Extract the (x, y) coordinate from the center of the cell holding the provided text.  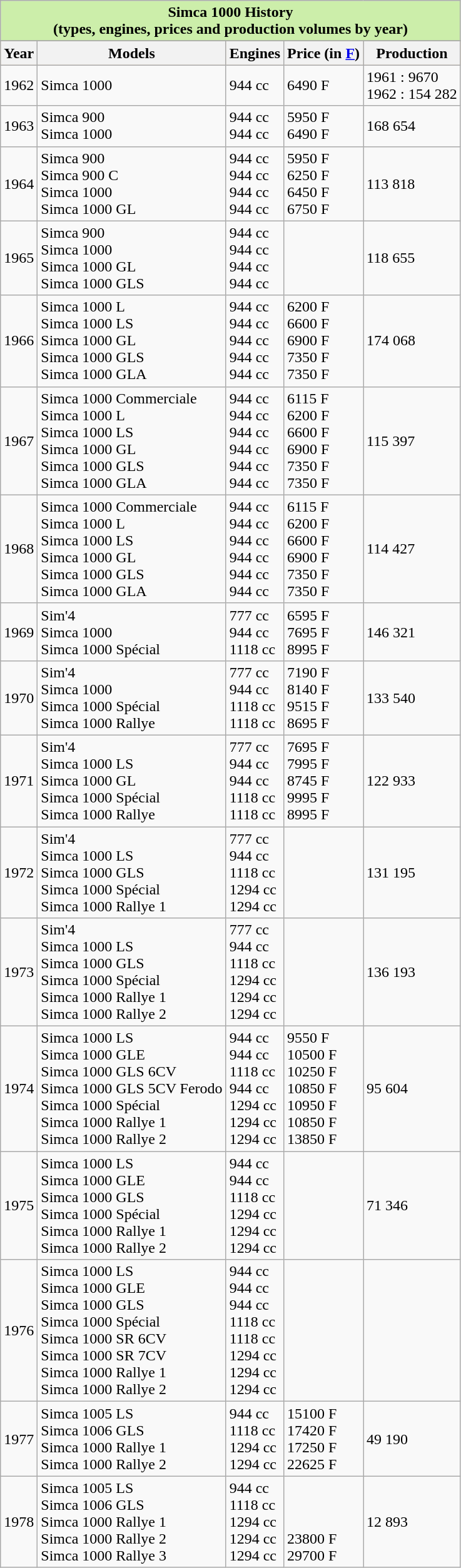
Simca 1000 LSSimca 1000 GLESimca 1000 GLSSimca 1000 SpécialSimca 1000 Rallye 1Simca 1000 Rallye 2 (131, 1206)
15100 F17420 F17250 F22625 F (324, 1439)
7695 F7995 F8745 F9995 F8995 F (324, 781)
Sim'4Simca 1000Simca 1000 SpécialSimca 1000 Rallye (131, 698)
Sim'4Simca 1000Simca 1000 Spécial (131, 632)
7190 F8140 F9515 F8695 F (324, 698)
777 cc 944 cc 1118 cc 1294 cc 1294 cc (255, 873)
9550 F10500 F10250 F10850 F10950 F10850 F13850 F (324, 1089)
Models (131, 53)
944 cc 944 cc 1118 cc 1294 cc 1294 cc 1294 cc (255, 1206)
131 195 (412, 873)
944 cc 944 cc (255, 126)
1972 (19, 873)
Simca 1000 LSimca 1000 LSSimca 1000 GLSimca 1000 GLSSimca 1000 GLA (131, 341)
115 397 (412, 440)
Sim'4Simca 1000 LSSimca 1000 GLSimca 1000 SpécialSimca 1000 Rallye (131, 781)
174 068 (412, 341)
Simca 1000 History (types, engines, prices and production volumes by year) (231, 21)
944 cc 944 cc 944 cc 1118 cc 1118 cc 1294 cc 1294 cc 1294 cc (255, 1331)
1962 (19, 85)
95 604 (412, 1089)
114 427 (412, 549)
944 cc 944 cc 1118 cc 944 cc 1294 cc 1294 cc 1294 cc (255, 1089)
1969 (19, 632)
113 818 (412, 184)
6595 F7695 F8995 F (324, 632)
12 893 (412, 1522)
777 cc 944 cc 944 cc 1118 cc 1118 cc (255, 781)
133 540 (412, 698)
1967 (19, 440)
23800 F29700 F (324, 1522)
5950 F6490 F (324, 126)
Sim'4Simca 1000 LSSimca 1000 GLSSimca 1000 SpécialSimca 1000 Rallye 1 (131, 873)
6200 F6600 F6900 F7350 F7350 F (324, 341)
1961 : 96701962 : 154 282 (412, 85)
1963 (19, 126)
777 cc 944 cc 1118 cc 1294 cc 1294 cc 1294 cc (255, 972)
944 cc 1118 cc 1294 cc 1294 cc (255, 1439)
Production (412, 53)
1976 (19, 1331)
5950 F6250 F6450 F6750 F (324, 184)
Simca 1000 LSSimca 1000 GLESimca 1000 GLSSimca 1000 SpécialSimca 1000 SR 6CVSimca 1000 SR 7CVSimca 1000 Rallye 1Simca 1000 Rallye 2 (131, 1331)
Price (in F) (324, 53)
1964 (19, 184)
777 cc 944 cc 1118 cc 1118 cc (255, 698)
Simca 1000 (131, 85)
1970 (19, 698)
1965 (19, 258)
1968 (19, 549)
944 cc (255, 85)
146 321 (412, 632)
1975 (19, 1206)
118 655 (412, 258)
1971 (19, 781)
777 cc 944 cc 1118 cc (255, 632)
1974 (19, 1089)
71 346 (412, 1206)
Engines (255, 53)
49 190 (412, 1439)
Simca 1005 LSSimca 1006 GLSSimca 1000 Rallye 1Simca 1000 Rallye 2Simca 1000 Rallye 3 (131, 1522)
Year (19, 53)
944 cc 944 cc 944 cc 944 cc 944 cc (255, 341)
Simca 900Simca 1000Simca 1000 GLSimca 1000 GLS (131, 258)
Simca 900Simca 1000 (131, 126)
Simca 1005 LSSimca 1006 GLSSimca 1000 Rallye 1Simca 1000 Rallye 2 (131, 1439)
944 cc 1118 cc 1294 cc 1294 cc 1294 cc (255, 1522)
122 933 (412, 781)
136 193 (412, 972)
1973 (19, 972)
1978 (19, 1522)
Simca 900Simca 900 CSimca 1000Simca 1000 GL (131, 184)
168 654 (412, 126)
1977 (19, 1439)
6490 F (324, 85)
1966 (19, 341)
Simca 1000 LSSimca 1000 GLESimca 1000 GLS 6CVSimca 1000 GLS 5CV FerodoSimca 1000 SpécialSimca 1000 Rallye 1Simca 1000 Rallye 2 (131, 1089)
Sim'4Simca 1000 LSSimca 1000 GLSSimca 1000 SpécialSimca 1000 Rallye 1Simca 1000 Rallye 2 (131, 972)
